Scan for the cell matching the given text and deliver its [X, Y] coordinate at center. 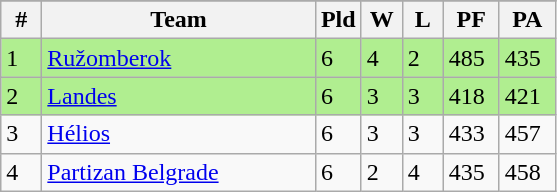
Team [179, 20]
485 [471, 58]
PF [471, 20]
433 [471, 134]
Partizan Belgrade [179, 172]
457 [527, 134]
W [382, 20]
Landes [179, 96]
421 [527, 96]
458 [527, 172]
418 [471, 96]
L [422, 20]
# [22, 20]
Pld [338, 20]
Ružomberok [179, 58]
1 [22, 58]
Hélios [179, 134]
PA [527, 20]
